Return the [x, y] coordinate for the center point of the cell that contains the specified text.  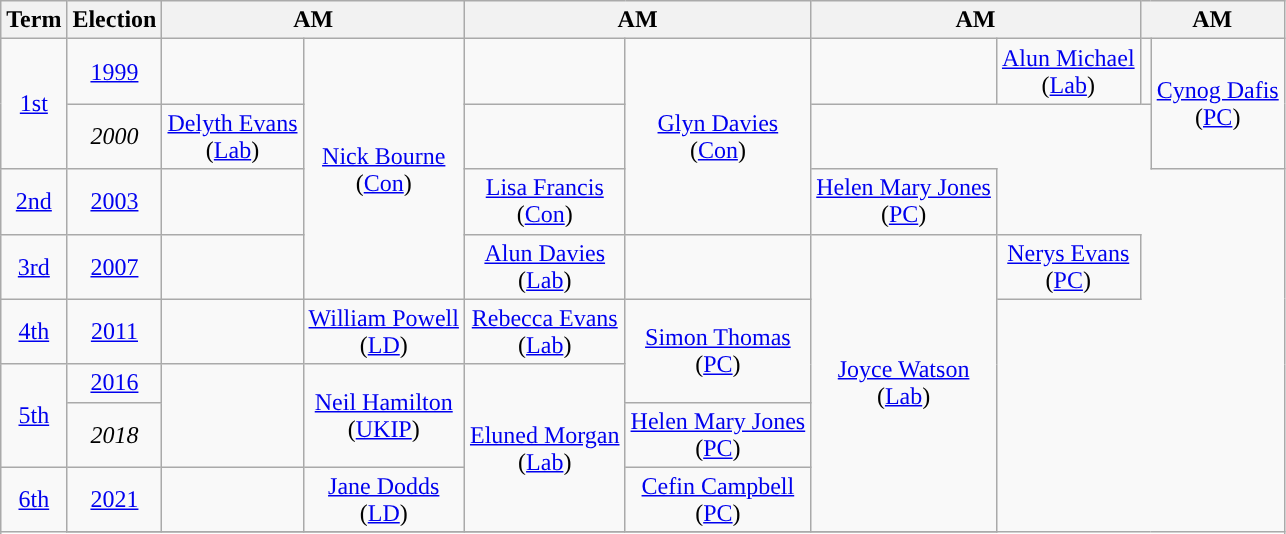
Alun Michael(Lab) [1068, 72]
Election [114, 20]
2000 [114, 136]
Jane Dodds(LD) [384, 500]
Cefin Campbell(PC) [718, 500]
5th [34, 416]
Delyth Evans(Lab) [232, 136]
6th [34, 500]
Nick Bourne(Con) [384, 169]
Cynog Dafis(PC) [1218, 104]
Nerys Evans(PC) [1068, 266]
2021 [114, 500]
Alun Davies(Lab) [544, 266]
Rebecca Evans(Lab) [544, 332]
Term [34, 20]
4th [34, 332]
1st [34, 104]
2003 [114, 202]
1999 [114, 72]
Glyn Davies(Con) [718, 136]
Joyce Watson(Lab) [904, 383]
Simon Thomas(PC) [718, 350]
2018 [114, 434]
William Powell(LD) [384, 332]
2016 [114, 383]
Neil Hamilton(UKIP) [384, 416]
2nd [34, 202]
2011 [114, 332]
Lisa Francis(Con) [544, 202]
3rd [34, 266]
2007 [114, 266]
Eluned Morgan(Lab) [544, 448]
